Return [x, y] of the center of cell containing provided text 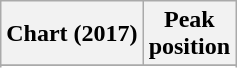
Chart (2017) [72, 34]
Peakposition [189, 34]
